Detect which cell encompasses the target text, then output its [X, Y] center coordinate. 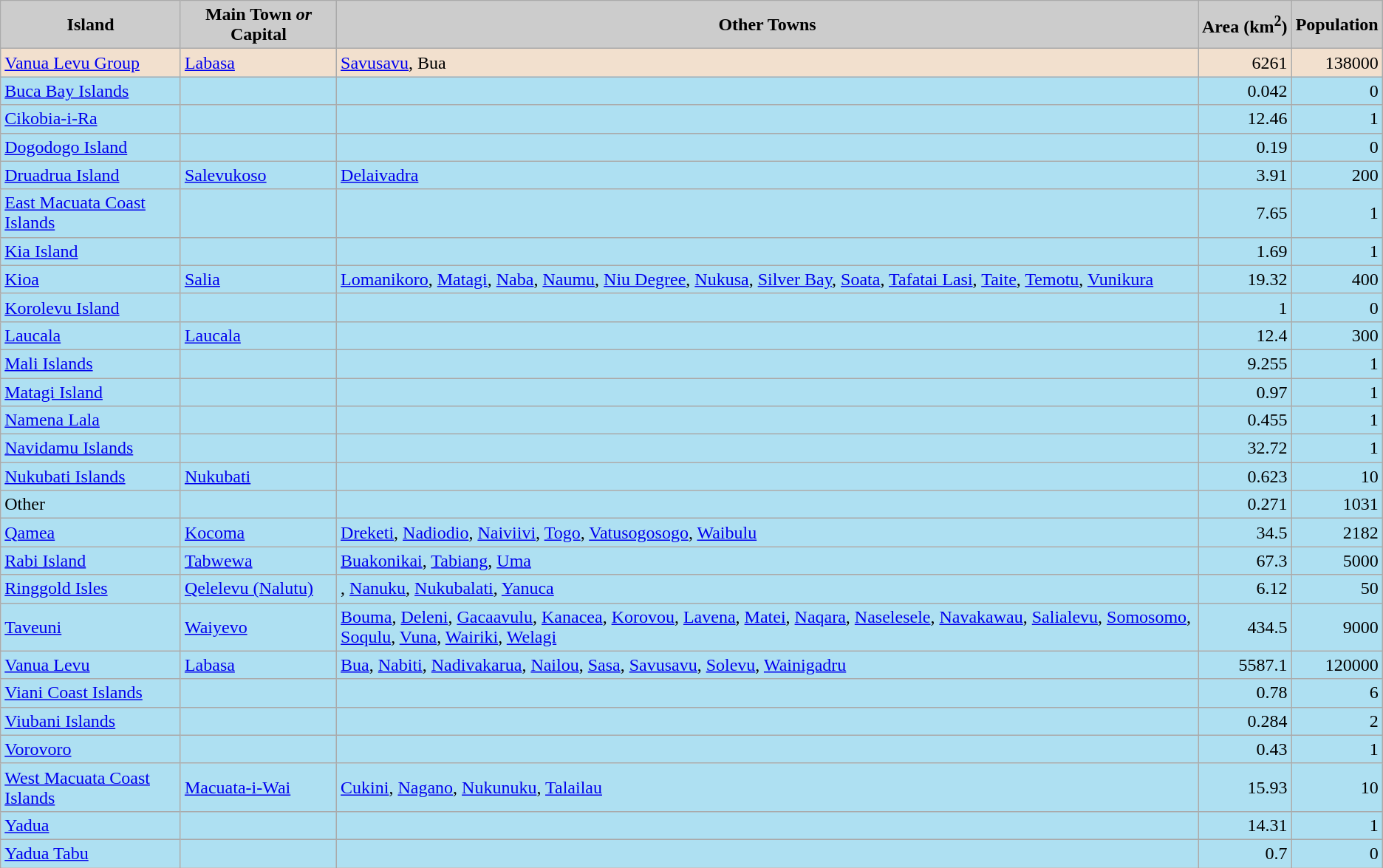
, Nanuku, Nukubalati, Yanuca [768, 589]
Delaivadra [768, 175]
Nukubati Islands [91, 476]
Macuata-i-Wai [259, 787]
6261 [1246, 63]
1031 [1337, 505]
12.4 [1246, 335]
1.69 [1246, 251]
Vanua Levu Group [91, 63]
138000 [1337, 63]
Viubani Islands [91, 721]
5587.1 [1246, 665]
Dreketi, Nadiodio, Naiviivi, Togo, Vatusogosogo, Waibulu [768, 533]
0.19 [1246, 147]
Vanua Levu [91, 665]
Bua, Nabiti, Nadivakarua, Nailou, Sasa, Savusavu, Solevu, Wainigadru [768, 665]
Lomanikoro, Matagi, Naba, Naumu, Niu Degree, Nukusa, Silver Bay, Soata, Tafatai Lasi, Taite, Temotu, Vunikura [768, 279]
5000 [1337, 561]
Nukubati [259, 476]
Kioa [91, 279]
12.46 [1246, 119]
32.72 [1246, 448]
Bouma, Deleni, Gacaavulu, Kanacea, Korovou, Lavena, Matei, Naqara, Naselesele, Navakawau, Salialevu, Somosomo, Soqulu, Vuna, Wairiki, Welagi [768, 626]
6 [1337, 693]
Namena Lala [91, 420]
200 [1337, 175]
50 [1337, 589]
Cikobia-i-Ra [91, 119]
0.284 [1246, 721]
0.43 [1246, 749]
120000 [1337, 665]
434.5 [1246, 626]
Savusavu, Bua [768, 63]
Cukini, Nagano, Nukunuku, Talailau [768, 787]
Yadua Tabu [91, 853]
0.455 [1246, 420]
Other Towns [768, 25]
7.65 [1246, 213]
19.32 [1246, 279]
Kia Island [91, 251]
Waiyevo [259, 626]
6.12 [1246, 589]
0.042 [1246, 91]
Main Town or Capital [259, 25]
Buca Bay Islands [91, 91]
Tabwewa [259, 561]
Dogodogo Island [91, 147]
Matagi Island [91, 392]
0.97 [1246, 392]
Area (km2) [1246, 25]
Salia [259, 279]
Kocoma [259, 533]
Salevukoso [259, 175]
Population [1337, 25]
Rabi Island [91, 561]
34.5 [1246, 533]
Qelelevu (Nalutu) [259, 589]
400 [1337, 279]
Navidamu Islands [91, 448]
Vorovoro [91, 749]
Island [91, 25]
2182 [1337, 533]
West Macuata Coast Islands [91, 787]
0.7 [1246, 853]
Druadrua Island [91, 175]
Buakonikai, Tabiang, Uma [768, 561]
Qamea [91, 533]
Mali Islands [91, 363]
Viani Coast Islands [91, 693]
14.31 [1246, 825]
0.623 [1246, 476]
67.3 [1246, 561]
15.93 [1246, 787]
3.91 [1246, 175]
9000 [1337, 626]
Yadua [91, 825]
9.255 [1246, 363]
300 [1337, 335]
0.271 [1246, 505]
Taveuni [91, 626]
Korolevu Island [91, 307]
East Macuata Coast Islands [91, 213]
Other [91, 505]
0.78 [1246, 693]
Ringgold Isles [91, 589]
2 [1337, 721]
